Detect which cell encompasses the target text, then output its (X, Y) center coordinate. 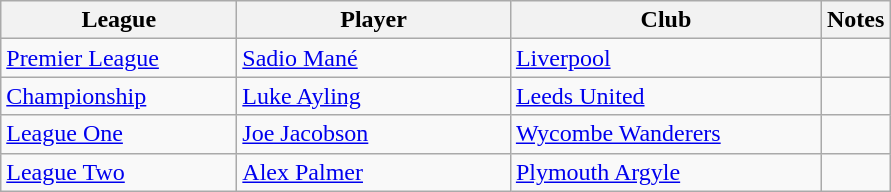
League One (119, 134)
League Two (119, 172)
Club (666, 20)
League (119, 20)
Luke Ayling (374, 96)
Joe Jacobson (374, 134)
Liverpool (666, 58)
Alex Palmer (374, 172)
Wycombe Wanderers (666, 134)
Player (374, 20)
Notes (855, 20)
Premier League (119, 58)
Plymouth Argyle (666, 172)
Championship (119, 96)
Sadio Mané (374, 58)
Leeds United (666, 96)
